Extract the (x, y) coordinate from the center of the cell holding the provided text.  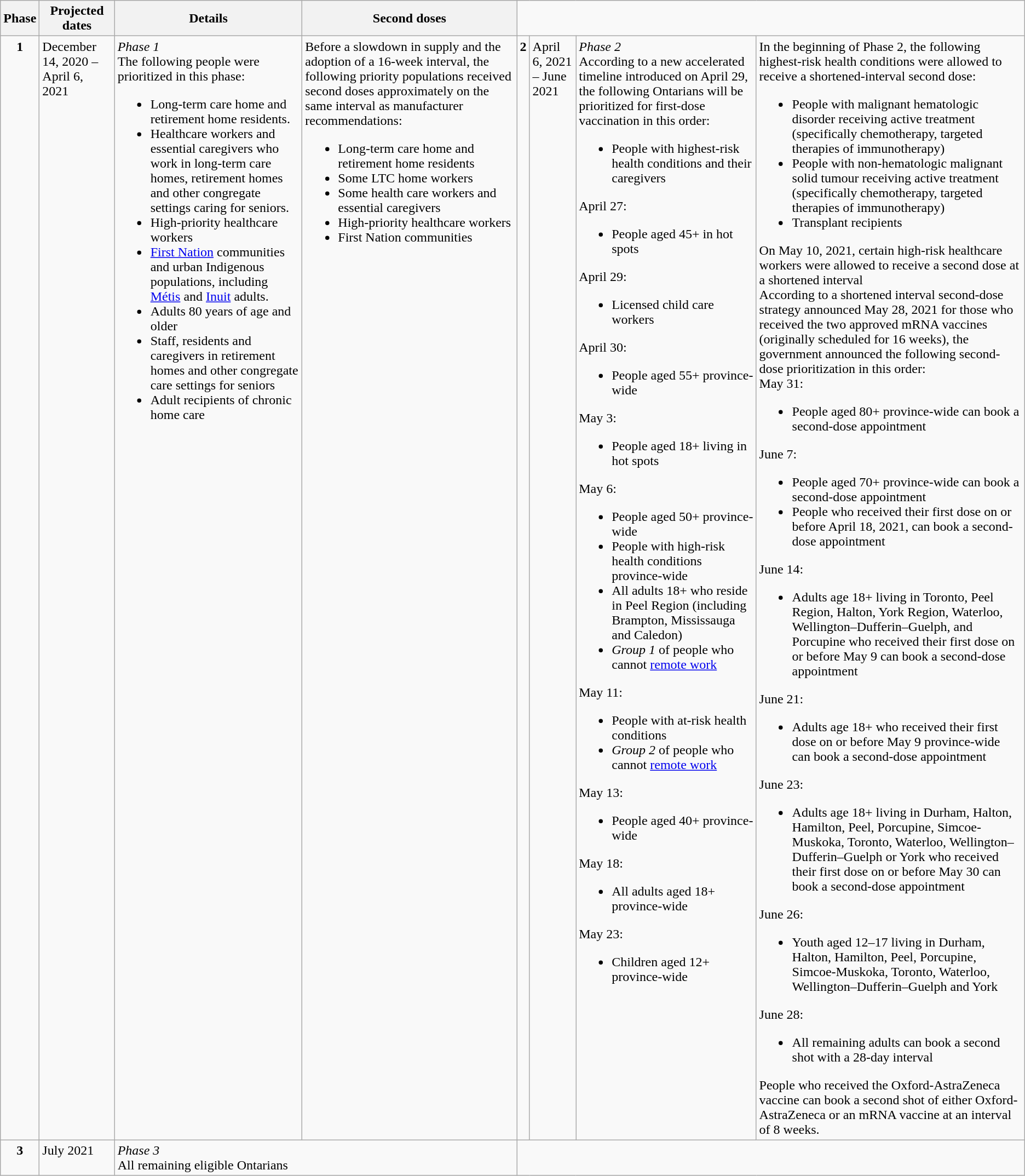
December 14, 2020 – April 6, 2021 (77, 588)
Phase (20, 19)
Phase 3All remaining eligible Ontarians (315, 1158)
Projected dates (77, 19)
1 (20, 588)
3 (20, 1158)
Second doses (410, 19)
April 6, 2021 – June 2021 (553, 588)
Details (208, 19)
2 (523, 588)
July 2021 (77, 1158)
